Pinpoint the cell where the given text exists, returning its (X, Y) midpoint coordinate. 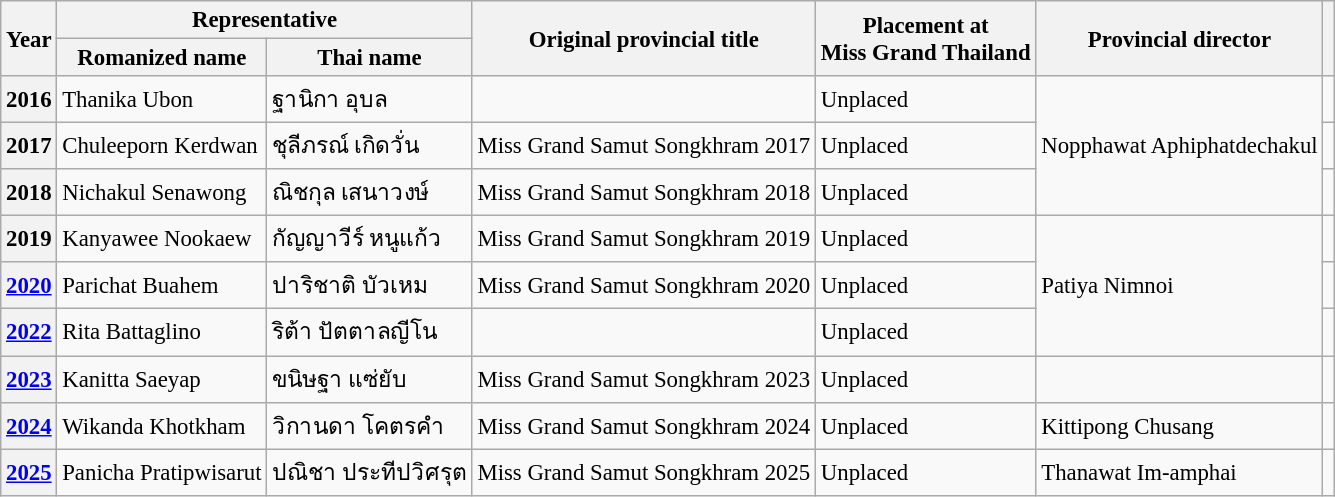
ฐานิกา อุบล (370, 100)
ริต้า ปัตตาลญีโน (370, 332)
กัญญาวีร์ หนูแก้ว (370, 240)
Patiya Nimnoi (1180, 286)
2024 (29, 426)
Placement atMiss Grand Thailand (926, 38)
Miss Grand Samut Songkhram 2020 (644, 286)
ปาริชาติ บัวเหม (370, 286)
Miss Grand Samut Songkhram 2023 (644, 380)
Rita Battaglino (162, 332)
Nopphawat Aphiphatdechakul (1180, 146)
2019 (29, 240)
Kanyawee Nookaew (162, 240)
ชุลีภรณ์ เกิดวั่น (370, 146)
ขนิษฐา แซ่ยับ (370, 380)
ณิชกุล เสนาวงษ์ (370, 192)
Miss Grand Samut Songkhram 2024 (644, 426)
Kanitta Saeyap (162, 380)
2020 (29, 286)
Miss Grand Samut Songkhram 2019 (644, 240)
Kittipong Chusang (1180, 426)
วิกานดา โคตรคำ (370, 426)
Chuleeporn Kerdwan (162, 146)
Panicha Pratipwisarut (162, 472)
Miss Grand Samut Songkhram 2017 (644, 146)
Year (29, 38)
Wikanda Khotkham (162, 426)
Representative (264, 20)
Parichat Buahem (162, 286)
Thanika Ubon (162, 100)
Thanawat Im-amphai (1180, 472)
2025 (29, 472)
ปณิชา ประทีปวิศรุต (370, 472)
2017 (29, 146)
2018 (29, 192)
Miss Grand Samut Songkhram 2025 (644, 472)
2016 (29, 100)
Nichakul Senawong (162, 192)
Romanized name (162, 58)
Original provincial title (644, 38)
Miss Grand Samut Songkhram 2018 (644, 192)
Provincial director (1180, 38)
2023 (29, 380)
2022 (29, 332)
Thai name (370, 58)
